Extract the (x, y) coordinate from the center of the cell holding the provided text.  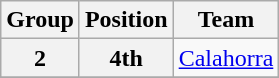
Team (226, 20)
4th (126, 58)
Calahorra (226, 58)
Group (40, 20)
Position (126, 20)
2 (40, 58)
